Identify which cell holds the provided text, then report its [x, y] central coordinate. 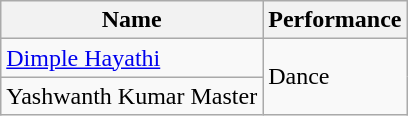
Dimple Hayathi [132, 58]
Name [132, 20]
Performance [335, 20]
Dance [335, 77]
Yashwanth Kumar Master [132, 96]
